Return the [X, Y] coordinate for the center point of the cell that contains the specified text.  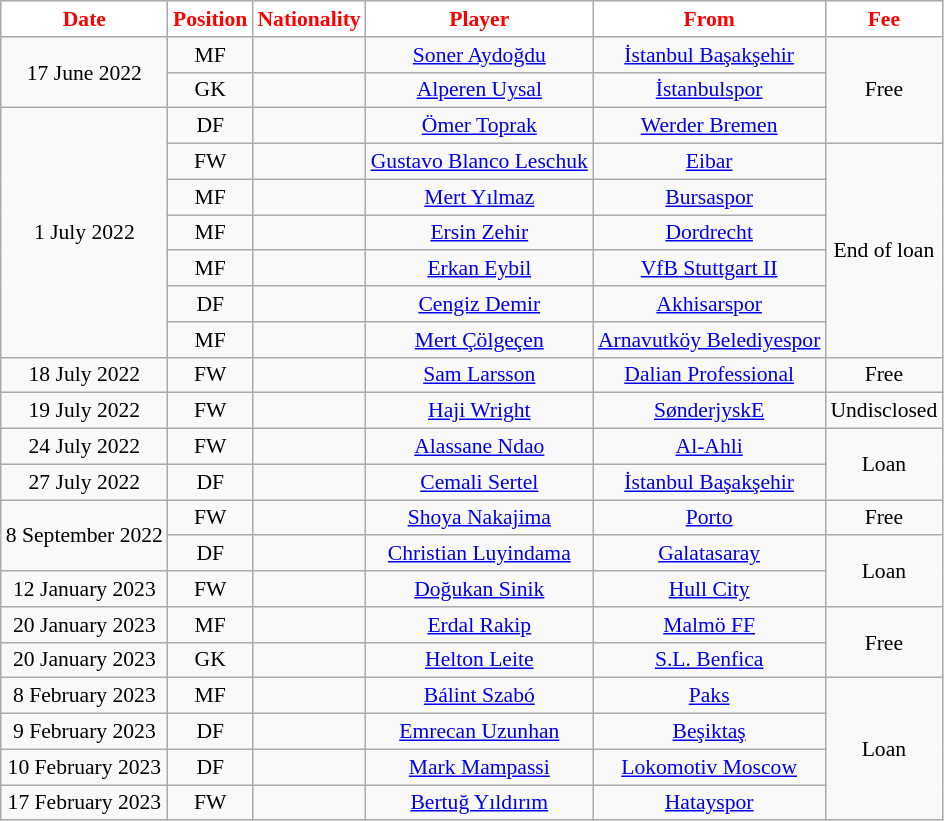
Undisclosed [884, 411]
17 February 2023 [84, 803]
Bálint Szabó [480, 696]
24 July 2022 [84, 447]
Beşiktaş [710, 732]
Alassane Ndao [480, 447]
Bertuğ Yıldırım [480, 803]
1 July 2022 [84, 232]
Position [210, 19]
10 February 2023 [84, 767]
Eibar [710, 162]
Emrecan Uzunhan [480, 732]
12 January 2023 [84, 589]
Erkan Eybil [480, 269]
Sam Larsson [480, 375]
Mark Mampassi [480, 767]
Player [480, 19]
Helton Leite [480, 660]
S.L. Benfica [710, 660]
Paks [710, 696]
End of loan [884, 251]
Mert Çölgeçen [480, 340]
Ersin Zehir [480, 233]
Nationality [308, 19]
Soner Aydoğdu [480, 55]
Dordrecht [710, 233]
Ömer Toprak [480, 126]
Shoya Nakajima [480, 518]
VfB Stuttgart II [710, 269]
8 September 2022 [84, 536]
Erdal Rakip [480, 625]
Christian Luyindama [480, 554]
Lokomotiv Moscow [710, 767]
9 February 2023 [84, 732]
19 July 2022 [84, 411]
Date [84, 19]
8 February 2023 [84, 696]
Fee [884, 19]
18 July 2022 [84, 375]
Cengiz Demir [480, 304]
Mert Yılmaz [480, 197]
Alperen Uysal [480, 90]
Akhisarspor [710, 304]
Haji Wright [480, 411]
Arnavutköy Belediyespor [710, 340]
From [710, 19]
SønderjyskE [710, 411]
Doğukan Sinik [480, 589]
Galatasaray [710, 554]
27 July 2022 [84, 482]
Gustavo Blanco Leschuk [480, 162]
Al-Ahli [710, 447]
Cemali Sertel [480, 482]
Hull City [710, 589]
Bursaspor [710, 197]
İstanbulspor [710, 90]
Malmö FF [710, 625]
Porto [710, 518]
Werder Bremen [710, 126]
Dalian Professional [710, 375]
Hatayspor [710, 803]
17 June 2022 [84, 72]
